Extract the (X, Y) coordinate from the center of the cell holding the provided text.  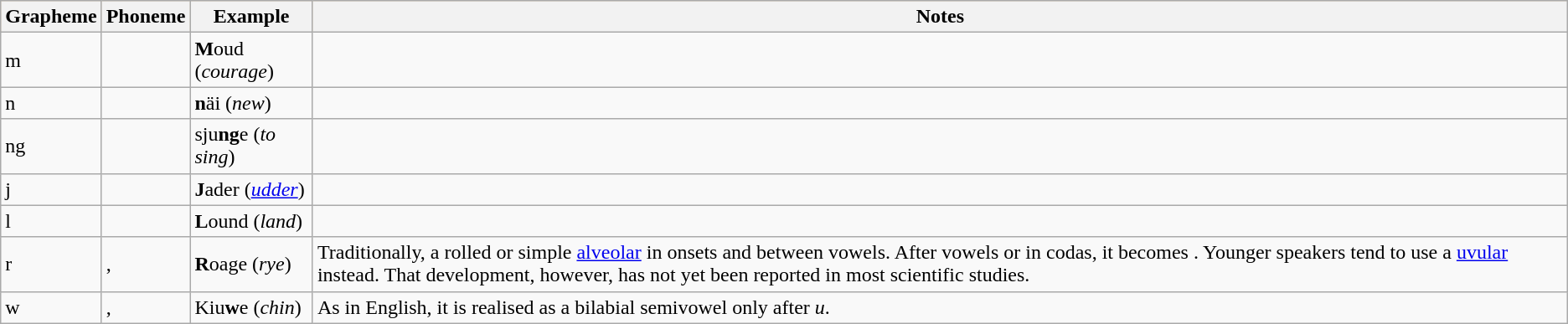
r (51, 265)
ng (51, 146)
Notes (940, 17)
As in English, it is realised as a bilabial semivowel only after u. (940, 307)
Grapheme (51, 17)
Roage (rye) (251, 265)
Moud (courage) (251, 60)
l (51, 221)
Example (251, 17)
m (51, 60)
w (51, 307)
Kiuwe (chin) (251, 307)
n (51, 103)
Lound (land) (251, 221)
Jader (udder) (251, 189)
Phoneme (146, 17)
j (51, 189)
sjunge (to sing) (251, 146)
näi (new) (251, 103)
